For the text-containing cell, return its midpoint in [X, Y] coordinate format. 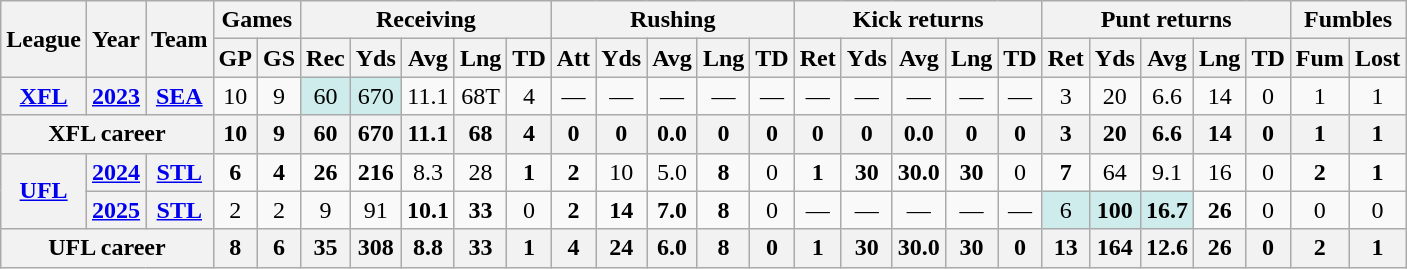
Year [116, 39]
28 [480, 172]
Rushing [672, 20]
68T [480, 96]
UFL [44, 191]
164 [1114, 248]
Games [256, 20]
Kick returns [918, 20]
9.1 [1166, 172]
64 [1114, 172]
7.0 [672, 210]
Punt returns [1166, 20]
GS [278, 58]
16 [1219, 172]
100 [1114, 210]
Rec [326, 58]
GP [235, 58]
10.1 [428, 210]
Team [180, 39]
Fum [1320, 58]
Lost [1377, 58]
16.7 [1166, 210]
8.8 [428, 248]
2025 [116, 210]
2023 [116, 96]
XFL career [107, 134]
91 [376, 210]
35 [326, 248]
13 [1066, 248]
Fumbles [1348, 20]
7 [1066, 172]
24 [622, 248]
6.0 [672, 248]
308 [376, 248]
UFL career [107, 248]
68 [480, 134]
Att [573, 58]
XFL [44, 96]
5.0 [672, 172]
SEA [180, 96]
12.6 [1166, 248]
8.3 [428, 172]
League [44, 39]
216 [376, 172]
2024 [116, 172]
Receiving [426, 20]
